Output the [x, y] coordinate of the center of the cell containing the given text.  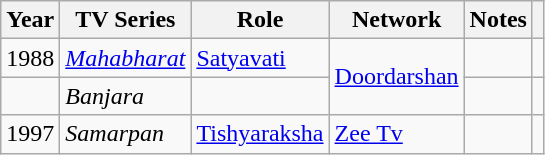
Year [30, 20]
Network [396, 20]
Mahabharat [126, 58]
1997 [30, 134]
Banjara [126, 96]
Samarpan [126, 134]
Tishyaraksha [260, 134]
1988 [30, 58]
Notes [498, 20]
Role [260, 20]
TV Series [126, 20]
Doordarshan [396, 77]
Zee Tv [396, 134]
Satyavati [260, 58]
